Identify which cell holds the provided text, then report its (X, Y) central coordinate. 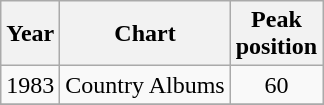
Year (30, 34)
Country Albums (145, 85)
Peakposition (276, 34)
Chart (145, 34)
60 (276, 85)
1983 (30, 85)
